Determine the [x, y] coordinate at the center of the cell enclosing the given text.  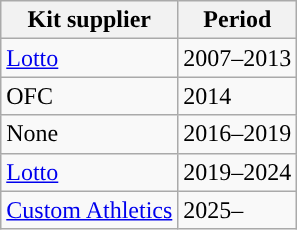
Custom Athletics [90, 210]
2014 [238, 96]
2025– [238, 210]
Period [238, 20]
None [90, 134]
2019–2024 [238, 172]
2007–2013 [238, 58]
2016–2019 [238, 134]
OFC [90, 96]
Kit supplier [90, 20]
